Return [x, y] of the center of cell containing provided text 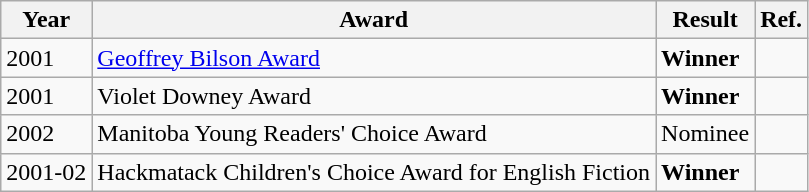
Hackmatack Children's Choice Award for English Fiction [374, 172]
Violet Downey Award [374, 96]
2002 [46, 134]
Result [706, 20]
Manitoba Young Readers' Choice Award [374, 134]
Ref. [782, 20]
Year [46, 20]
Award [374, 20]
Nominee [706, 134]
2001-02 [46, 172]
Geoffrey Bilson Award [374, 58]
